Extract the (x, y) coordinate from the center of the cell holding the provided text.  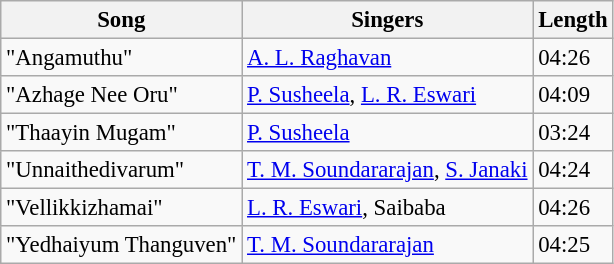
P. Susheela, L. R. Eswari (388, 95)
04:25 (573, 245)
Length (573, 20)
L. R. Eswari, Saibaba (388, 208)
"Unnaithedivarum" (122, 170)
P. Susheela (388, 133)
"Thaayin Mugam" (122, 133)
"Vellikkizhamai" (122, 208)
A. L. Raghavan (388, 58)
"Azhage Nee Oru" (122, 95)
Singers (388, 20)
"Yedhaiyum Thanguven" (122, 245)
Song (122, 20)
"Angamuthu" (122, 58)
04:09 (573, 95)
T. M. Soundararajan (388, 245)
03:24 (573, 133)
T. M. Soundararajan, S. Janaki (388, 170)
04:24 (573, 170)
